Detect which cell encompasses the target text, then output its [X, Y] center coordinate. 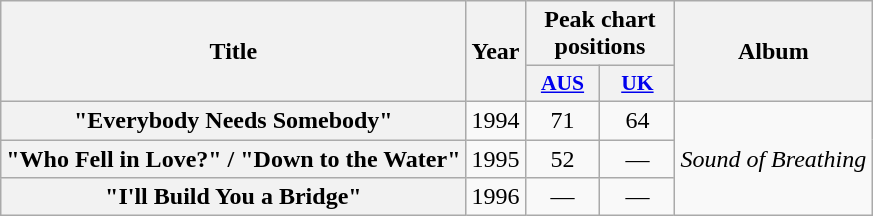
Sound of Breathing [774, 158]
1995 [496, 159]
Album [774, 52]
Year [496, 52]
52 [562, 159]
UK [638, 84]
64 [638, 120]
1994 [496, 120]
"Everybody Needs Somebody" [234, 120]
Title [234, 52]
Peak chart positions [600, 34]
"Who Fell in Love?" / "Down to the Water" [234, 159]
1996 [496, 197]
71 [562, 120]
"I'll Build You a Bridge" [234, 197]
AUS [562, 84]
